Output the (X, Y) coordinate of the center of the cell containing the given text.  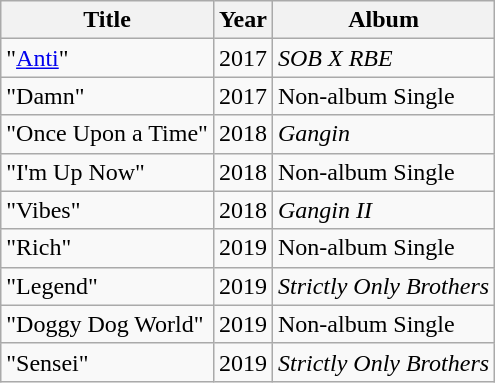
"Legend" (108, 286)
Gangin II (383, 210)
SOB X RBE (383, 58)
"Rich" (108, 248)
"Damn" (108, 96)
"I'm Up Now" (108, 172)
Album (383, 20)
"Once Upon a Time" (108, 134)
"Sensei" (108, 362)
Title (108, 20)
"Vibes" (108, 210)
Gangin (383, 134)
Year (242, 20)
"Doggy Dog World" (108, 324)
"Anti" (108, 58)
